Provide the (x, y) coordinate of the cell's center where the given text is located.  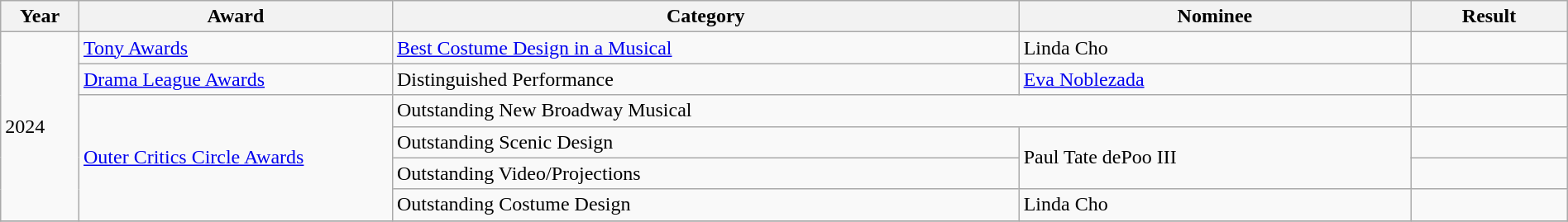
Nominee (1215, 17)
Outstanding New Broadway Musical (901, 111)
Paul Tate dePoo III (1215, 158)
Tony Awards (235, 48)
Outstanding Scenic Design (705, 142)
Year (40, 17)
Best Costume Design in a Musical (705, 48)
Category (705, 17)
2024 (40, 126)
Outstanding Video/Projections (705, 173)
Drama League Awards (235, 79)
Outstanding Costume Design (705, 205)
Result (1489, 17)
Award (235, 17)
Eva Noblezada (1215, 79)
Outer Critics Circle Awards (235, 158)
Distinguished Performance (705, 79)
